For the text-containing cell, return its midpoint in (x, y) coordinate format. 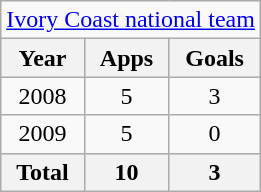
Total (42, 172)
Goals (215, 58)
Ivory Coast national team (131, 20)
10 (126, 172)
Apps (126, 58)
2009 (42, 134)
Year (42, 58)
0 (215, 134)
2008 (42, 96)
